Find where the given text appears and provide that cell's center as (X, Y) coordinate. 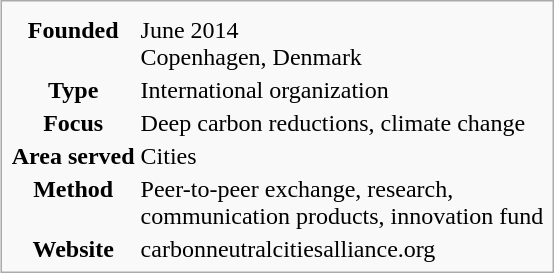
Type (73, 90)
carbonneutralcitiesalliance.org (342, 249)
June 2014Copenhagen, Denmark (342, 44)
Cities (342, 156)
Peer-to-peer exchange, research,communication products, innovation fund (342, 202)
Website (73, 249)
Area served (73, 156)
International organization (342, 90)
Method (73, 202)
Focus (73, 123)
Founded (73, 44)
Deep carbon reductions, climate change (342, 123)
